Scan for the cell matching the given text and deliver its (X, Y) coordinate at center. 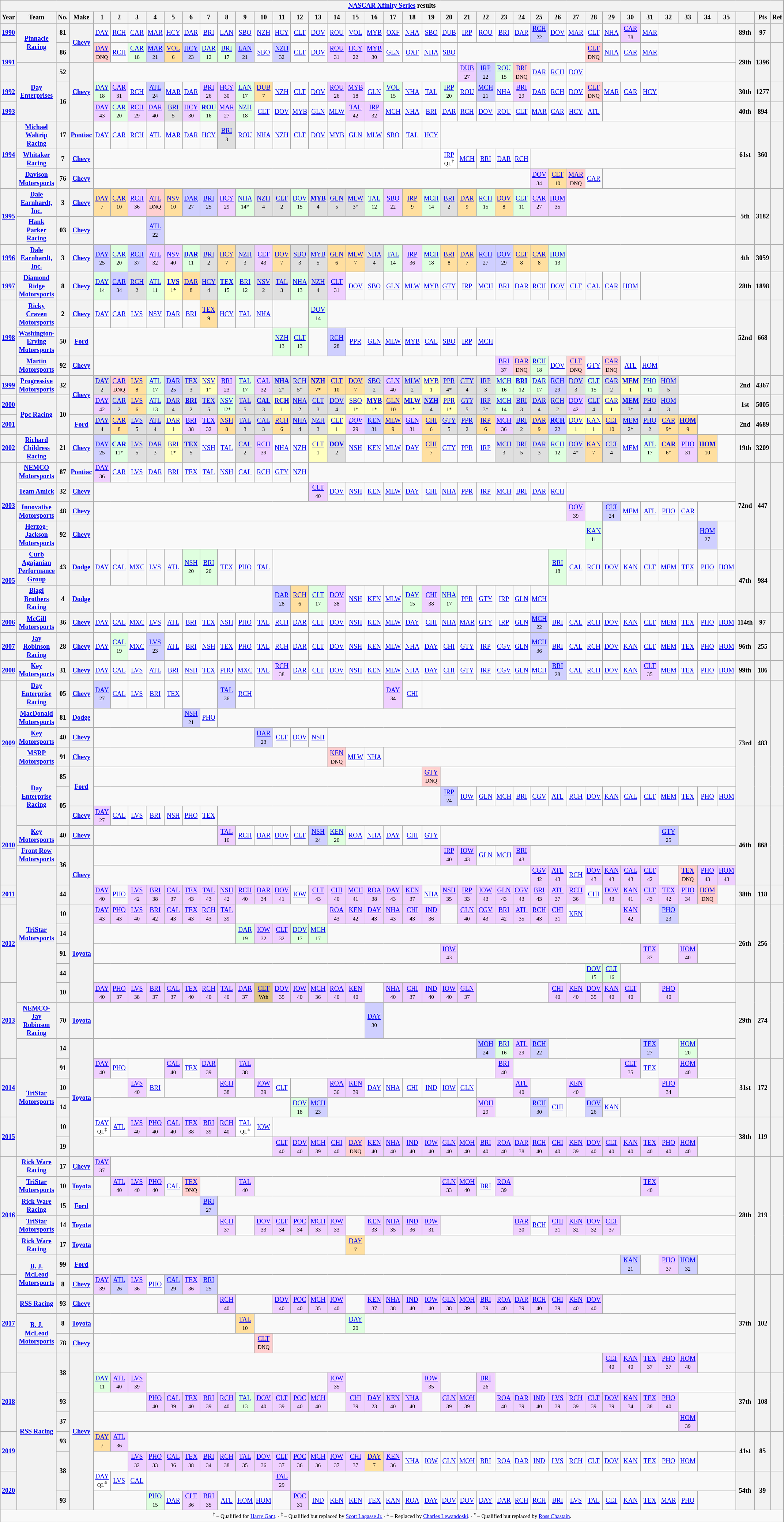
1st (745, 405)
TEX15 (227, 286)
Biagi Brothers Racing (37, 599)
RCH12 (557, 448)
TEX42 (668, 895)
DAY36 (102, 472)
NZH32 (282, 53)
RCH15 (486, 202)
CLT11 (521, 202)
NSH20 (191, 567)
CLT15 (594, 385)
NSH8 (227, 425)
NSV10 (173, 202)
186 (763, 670)
MLW2 (412, 385)
NSV (155, 314)
NZH18 (245, 112)
ATL36 (119, 1442)
118 (763, 895)
MCH39 (318, 1147)
37 (63, 1422)
2016 (9, 1215)
25 (539, 18)
CAL19 (119, 646)
MOH29 (486, 1107)
668 (763, 338)
Year (9, 18)
89th (745, 33)
DAR8 (191, 286)
DAYQL# (102, 1481)
BRI17 (227, 53)
DAY39 (102, 1284)
DAR30 (521, 1225)
TAL42 (355, 112)
274 (763, 1020)
NEMCO-Jay Robinson Racing (37, 1021)
CAR18 (137, 53)
2000 (9, 405)
MYB4 (318, 202)
ROU31 (336, 53)
CAR6* (668, 448)
HOMDNQ (708, 895)
18 (412, 18)
HOM13 (557, 258)
29 (611, 18)
HCY23 (191, 53)
LAN17 (245, 92)
41st (745, 1451)
LVS6 (137, 405)
Diamond Ridge Motorsports (37, 286)
2001 (9, 425)
39 (763, 1491)
GLN31 (412, 425)
219 (763, 1215)
GLN38 (449, 1304)
1898 (763, 286)
DOV32 (594, 1225)
CHI38 (431, 599)
Whitaker Racing (37, 159)
2015 (9, 1137)
96th (745, 646)
KENDNQ (336, 757)
MacDonald Motorsports (37, 718)
CAL32 (263, 385)
NSV2 (263, 286)
IRP6 (486, 425)
03 (63, 230)
TEX3 (191, 385)
DAR12 (208, 53)
HOM35 (557, 202)
LVS23 (155, 646)
DAY34 (393, 694)
RCH28 (336, 342)
SBO2 (374, 385)
TEX36 (191, 1284)
35 (726, 18)
GLN6 (336, 258)
DAR23 (263, 738)
Washington-Erving Motorsports (37, 342)
DOV2 (336, 448)
DUB27 (467, 72)
DOV1 (576, 425)
TAL10 (245, 1324)
2019 (9, 1451)
MARDNQ (576, 179)
2003 (9, 506)
TEX9 (208, 314)
ROA39 (504, 1186)
IOW39 (263, 1088)
RCH27 (486, 258)
NZH7* (318, 385)
MLW3* (355, 202)
PHO33 (155, 1461)
DAR27 (191, 202)
Herzog-Jackson Motorsports (37, 535)
IRP32 (374, 112)
30th (745, 92)
MAR21 (155, 53)
POC34 (300, 1225)
MYB1* (374, 405)
DOV34 (539, 179)
ATL11 (155, 286)
19th (745, 448)
NHA14* (245, 202)
TEX32 (208, 425)
KEN20 (336, 836)
ATL26 (119, 1284)
KEN36 (393, 1461)
2014 (9, 1087)
894 (763, 112)
NHA17 (449, 599)
DAY18 (102, 92)
2010 (9, 845)
MCH3 (504, 448)
1277 (763, 92)
NSV1* (208, 385)
DAR11 (191, 258)
IRP36 (412, 258)
GLN33 (449, 1186)
70 (63, 1021)
HCY22 (355, 53)
MEM2* (630, 425)
CLT42 (650, 875)
1991 (9, 62)
HCY29 (227, 202)
30 (630, 18)
DOV3 (576, 385)
MCH16 (504, 385)
DOV17 (300, 934)
BRI1* (173, 448)
ROU26 (336, 92)
IRP33 (467, 895)
2009 (9, 743)
ATL29 (521, 1049)
13 (318, 18)
MYB5 (318, 258)
23 (504, 18)
TAL43 (208, 895)
MLW9 (393, 425)
PHO31 (688, 448)
KAN21 (630, 1265)
RCH1 (282, 405)
GLN5 (336, 202)
LVS38 (137, 993)
BRI8 (449, 258)
54th (745, 1491)
ROA36 (336, 1088)
MEM1 (630, 385)
IRP3* (486, 405)
GLN39 (449, 1402)
CHI43 (412, 914)
CGV42 (539, 875)
ATL43 (557, 875)
172 (763, 1087)
CAR27 (539, 202)
HOM10 (708, 448)
CAR9* (668, 425)
31st (745, 1087)
26 (557, 18)
SBO22 (393, 202)
DAR40 (155, 112)
33 (688, 18)
ATL35 (521, 914)
CLT16 (611, 973)
CLT24 (611, 511)
BRI28 (557, 670)
2012 (9, 944)
GTY4 (467, 385)
PHO11 (650, 385)
TAL39 (227, 914)
HCY7 (227, 258)
ATL22 (155, 230)
73rd (745, 743)
9 (245, 18)
483 (763, 743)
DAY30 (374, 1021)
KAN41 (630, 895)
BRI18 (557, 567)
Team (37, 18)
256 (763, 944)
78 (63, 1343)
27 (576, 18)
MCH33 (318, 1225)
MCH18 (431, 258)
DAR37 (245, 993)
HOM3 (668, 405)
TALQL± (245, 1127)
POC36 (300, 1461)
DAY11 (102, 1383)
ATLDNQ (155, 202)
DAYQL‡ (102, 1127)
MCH21 (486, 92)
TAL29 (282, 1481)
SBO1* (355, 405)
McGill Motorsports (37, 623)
RCH30 (539, 1107)
DAR28 (282, 599)
MCH41 (355, 895)
2020 (9, 1491)
86 (63, 53)
26th (745, 944)
KEN31 (374, 425)
1993 (9, 112)
DOV8 (504, 202)
MCH23 (318, 1107)
DAY42 (102, 405)
Progressive Motorsports (37, 385)
4367 (763, 385)
HOM5 (668, 385)
LVS1* (173, 286)
NSH42 (227, 895)
46th (745, 845)
KAN11 (594, 535)
DAY14 (102, 286)
114th (745, 623)
BRI29 (521, 92)
52nd (745, 338)
DAY23 (374, 1402)
3059 (763, 258)
BRIDNQ (521, 72)
TAL14 (393, 258)
IOW32 (263, 934)
DAY4 (102, 425)
ATL24 (155, 92)
NHA2* (282, 385)
LVS36 (137, 1284)
MCH17 (318, 934)
PHO23 (668, 914)
DAR7 (467, 258)
50 (63, 342)
2002 (9, 448)
DAR17 (539, 385)
IOW31 (431, 1225)
GLN37 (467, 993)
2005 (9, 581)
20 (449, 18)
PHO4 (650, 405)
ROU15 (504, 72)
MOH24 (486, 1049)
HCY4 (208, 286)
102 (763, 1323)
TEX27 (650, 1049)
GTYDNQ (431, 777)
DAY20 (355, 1324)
NHA2 (300, 405)
ROA43 (336, 914)
LVS42 (137, 895)
IOW33 (336, 1225)
TAL5 (245, 405)
Richard Childress Racing (37, 448)
IRP3 (486, 385)
360 (763, 155)
CLT17 (318, 599)
GTY25 (668, 836)
MYB30 (374, 53)
Jay Robinson Racing (37, 646)
NSH24 (318, 836)
1 (102, 18)
DUB7 (263, 92)
1996 (9, 258)
DAR38 (521, 1147)
NASCAR Xfinity Series results (392, 6)
IRP22 (486, 72)
Michael Waltrip Racing (37, 135)
Make (81, 18)
MCH35 (318, 1304)
KEN42 (355, 914)
LAN21 (245, 53)
Team Amick (37, 492)
MCH40 (318, 1402)
TAL16 (227, 836)
PPR1* (449, 405)
NHA35 (393, 1225)
Pts (763, 18)
MEM3* (630, 405)
ROU16 (208, 112)
PPR4* (449, 385)
DAY37 (102, 1166)
BRI20 (208, 567)
IRP9 (412, 202)
BRI27 (208, 1206)
CLT32 (282, 934)
DAY15 (412, 599)
Ref (777, 18)
MLW7 (355, 258)
2008 (9, 670)
IRP20 (449, 92)
CLT36 (191, 1500)
Innovative Motorsports (37, 511)
BRI34 (208, 1461)
Hank Parker Racing (37, 230)
KAN34 (630, 1402)
DOV4* (576, 448)
NHA38 (393, 1304)
Curb Agajanian Performance Group (37, 567)
LVS32 (137, 1461)
DAR1 (173, 425)
NSH21 (191, 718)
3209 (763, 448)
BRI16 (504, 1049)
2017 (9, 1323)
2007 (9, 646)
447 (763, 506)
DAR25 (173, 385)
DAY2 (102, 385)
DUB (449, 33)
POC31 (300, 1500)
Martin Motorsports (37, 365)
1396 (763, 62)
CLTWth (263, 993)
24 (521, 18)
PHO15 (155, 1500)
TAL35 (245, 1461)
255 (763, 646)
KAN43 (611, 875)
868 (763, 845)
HOM43 (726, 875)
BRI35 (208, 1500)
KAN1 (594, 425)
61st (745, 155)
52 (63, 72)
CAR38 (630, 33)
HOM9 (688, 425)
IRPQL† (449, 159)
DOV26 (594, 1107)
IOW37 (336, 1461)
2013 (9, 1020)
2006 (9, 623)
CAR10 (119, 202)
CAR31 (119, 92)
Day Enterprises (37, 91)
DAR34 (263, 895)
CLT8 (521, 258)
LAN (227, 33)
99th (745, 670)
KEN32 (576, 1225)
ATL4 (155, 425)
Pinnacle Racing (37, 42)
72nd (745, 506)
1995 (9, 216)
47th (745, 581)
1998 (9, 338)
NZH13 (282, 342)
2018 (9, 1402)
ATL32 (155, 258)
BRI23 (227, 385)
HOM27 (708, 535)
LVS8 (137, 385)
IRP40 (449, 855)
NSV12* (227, 405)
5th (745, 216)
99 (63, 1265)
KAN42 (630, 914)
NHA43 (393, 914)
CHI7 (431, 448)
PPR2 (467, 425)
RCH18 (539, 365)
IRP24 (449, 796)
108 (763, 1402)
NEMCO Motorsports (37, 472)
HOM39 (688, 1422)
CAL39 (173, 1402)
DOV14 (318, 314)
12 (300, 18)
1999 (9, 385)
CAL36 (173, 1461)
CAR34 (119, 286)
48 (63, 511)
1990 (9, 33)
34 (708, 18)
DOV36 (263, 1461)
984 (763, 581)
CAR11* (119, 448)
CLT34 (282, 1225)
87 (63, 472)
76 (63, 179)
CLT13 (300, 342)
Ricky Craven Motorsports (37, 314)
NHA13 (300, 286)
RCH5* (300, 385)
VOL6 (173, 53)
DOV41 (282, 895)
VOL15 (393, 92)
5 (173, 18)
3182 (763, 216)
5005 (763, 405)
TAL17 (245, 385)
CLT31 (336, 286)
CAL29 (173, 1284)
MCH22 (539, 623)
GLN10 (393, 405)
KEN33 (374, 1225)
ROA38 (374, 895)
CLT2 (282, 202)
MYB1 (431, 385)
DOV33 (263, 1225)
119 (763, 1137)
GLN43 (504, 895)
TAL13 (245, 1402)
4689 (763, 425)
NSV40 (173, 258)
6 (191, 18)
MYB18 (355, 92)
NSH35 (449, 895)
CAR1 (611, 405)
MOH (467, 1461)
DAR19 (245, 934)
1992 (9, 92)
CHI6 (431, 425)
DOV42 (576, 405)
CLT3 (318, 405)
1997 (9, 286)
Ppc Racing (37, 415)
No. (63, 18)
MAR27 (227, 112)
11 (282, 18)
DOV38 (336, 599)
DARDNQ (521, 365)
40th (745, 112)
43 (63, 567)
KAN7 (594, 448)
Front Row Motorsports (37, 855)
4th (745, 258)
PHO2 (650, 425)
TAL38 (245, 1068)
HOM32 (688, 1265)
Davison Motorsports (37, 179)
DOV18 (300, 1107)
1994 (9, 155)
22 (486, 18)
TAL36 (227, 694)
VOL (355, 33)
SBO3 (300, 258)
HOM20 (688, 1049)
ATL37 (557, 895)
MSRP Motorsports (37, 757)
CAL2 (245, 448)
DOV4 (336, 405)
2011 (9, 895)
ATL13 (155, 405)
MLW1* (412, 405)
TAL12 (374, 202)
